Find where the given text appears and provide that cell's center as [X, Y] coordinate. 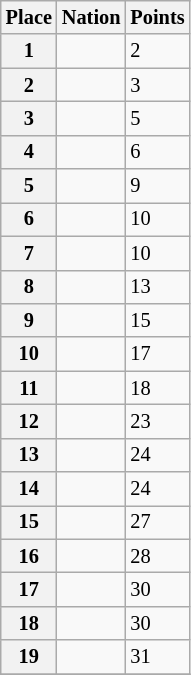
Place [29, 17]
7 [29, 253]
8 [29, 287]
11 [29, 388]
16 [29, 556]
14 [29, 489]
19 [29, 657]
23 [157, 421]
Nation [92, 17]
31 [157, 657]
28 [157, 556]
1 [29, 51]
27 [157, 522]
Points [157, 17]
12 [29, 421]
4 [29, 152]
